Search for the cell housing the specified text and yield its [X, Y] center coordinate. 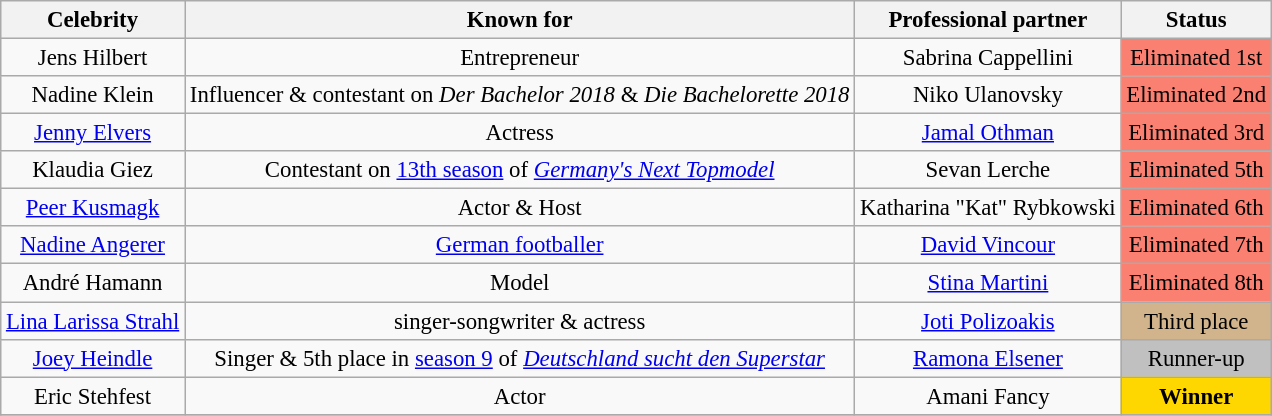
Eliminated 5th [1196, 170]
Runner-up [1196, 358]
Sabrina Cappellini [988, 57]
Klaudia Giez [93, 170]
Eliminated 7th [1196, 245]
Model [520, 283]
Sevan Lerche [988, 170]
Entrepreneur [520, 57]
Katharina "Kat" Rybkowski [988, 208]
Influencer & contestant on Der Bachelor 2018 & Die Bachelorette 2018 [520, 95]
Eric Stehfest [93, 396]
Eliminated 3rd [1196, 133]
Celebrity [93, 20]
Jens Hilbert [93, 57]
Actor [520, 396]
Third place [1196, 321]
Eliminated 8th [1196, 283]
Winner [1196, 396]
singer-songwriter & actress [520, 321]
Stina Martini [988, 283]
Jenny Elvers [93, 133]
Known for [520, 20]
Actress [520, 133]
Nadine Klein [93, 95]
Amani Fancy [988, 396]
Lina Larissa Strahl [93, 321]
Status [1196, 20]
Joti Polizoakis [988, 321]
Peer Kusmagk [93, 208]
Nadine Angerer [93, 245]
Professional partner [988, 20]
German footballer [520, 245]
Eliminated 1st [1196, 57]
Jamal Othman [988, 133]
Joey Heindle [93, 358]
Actor & Host [520, 208]
Niko Ulanovsky [988, 95]
Singer & 5th place in season 9 of Deutschland sucht den Superstar [520, 358]
André Hamann [93, 283]
Contestant on 13th season of Germany's Next Topmodel [520, 170]
Ramona Elsener [988, 358]
Eliminated 2nd [1196, 95]
Eliminated 6th [1196, 208]
David Vincour [988, 245]
